Search for the cell housing the specified text and yield its (x, y) center coordinate. 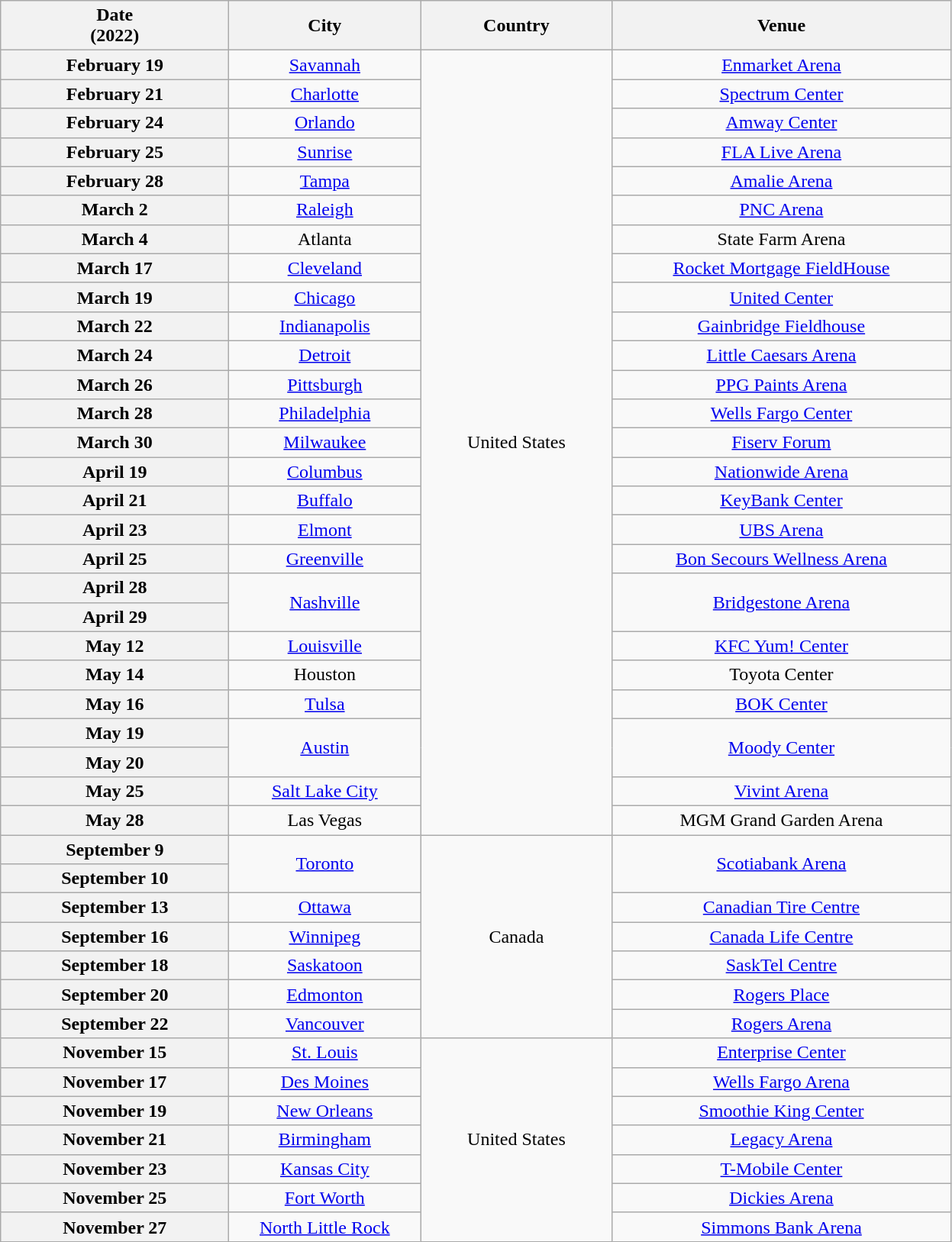
May 14 (115, 675)
Rogers Place (782, 995)
September 22 (115, 1024)
February 25 (115, 152)
April 28 (115, 588)
Fiserv Forum (782, 443)
May 12 (115, 646)
Las Vegas (325, 820)
Ottawa (325, 908)
Dickies Arena (782, 1198)
Amalie Arena (782, 181)
Bon Secours Wellness Arena (782, 559)
Birmingham (325, 1140)
November 21 (115, 1140)
Gainbridge Fieldhouse (782, 326)
April 29 (115, 617)
May 16 (115, 704)
March 30 (115, 443)
United Center (782, 297)
PNC Arena (782, 210)
April 21 (115, 501)
April 25 (115, 559)
Enmarket Arena (782, 65)
New Orleans (325, 1111)
Toronto (325, 864)
Vancouver (325, 1024)
Enterprise Center (782, 1053)
Indianapolis (325, 326)
Wells Fargo Center (782, 414)
Little Caesars Arena (782, 355)
Chicago (325, 297)
May 25 (115, 791)
KFC Yum! Center (782, 646)
Simmons Bank Arena (782, 1227)
Rocket Mortgage FieldHouse (782, 268)
SaskTel Centre (782, 966)
Winnipeg (325, 937)
Raleigh (325, 210)
Atlanta (325, 239)
Smoothie King Center (782, 1111)
March 2 (115, 210)
Tampa (325, 181)
Salt Lake City (325, 791)
Spectrum Center (782, 94)
September 10 (115, 879)
Rogers Arena (782, 1024)
March 28 (115, 414)
City (325, 26)
Saskatoon (325, 966)
Philadelphia (325, 414)
Greenville (325, 559)
Country (516, 26)
May 28 (115, 820)
February 28 (115, 181)
September 16 (115, 937)
Sunrise (325, 152)
Kansas City (325, 1169)
September 20 (115, 995)
Nashville (325, 602)
March 26 (115, 384)
March 4 (115, 239)
November 17 (115, 1082)
September 13 (115, 908)
KeyBank Center (782, 501)
March 17 (115, 268)
Legacy Arena (782, 1140)
Pittsburgh (325, 384)
St. Louis (325, 1053)
FLA Live Arena (782, 152)
PPG Paints Arena (782, 384)
May 19 (115, 733)
BOK Center (782, 704)
Bridgestone Arena (782, 602)
Amway Center (782, 123)
February 19 (115, 65)
September 9 (115, 850)
Wells Fargo Arena (782, 1082)
Austin (325, 747)
Venue (782, 26)
Nationwide Arena (782, 472)
Canada (516, 937)
November 23 (115, 1169)
November 25 (115, 1198)
T-Mobile Center (782, 1169)
MGM Grand Garden Arena (782, 820)
May 20 (115, 762)
Fort Worth (325, 1198)
Canadian Tire Centre (782, 908)
Cleveland (325, 268)
Louisville (325, 646)
Vivint Arena (782, 791)
Edmonton (325, 995)
March 22 (115, 326)
UBS Arena (782, 530)
November 27 (115, 1227)
Detroit (325, 355)
Milwaukee (325, 443)
Canada Life Centre (782, 937)
Columbus (325, 472)
February 24 (115, 123)
Scotiabank Arena (782, 864)
State Farm Arena (782, 239)
Elmont (325, 530)
Charlotte (325, 94)
Tulsa (325, 704)
Orlando (325, 123)
Houston (325, 675)
Toyota Center (782, 675)
April 19 (115, 472)
September 18 (115, 966)
Moody Center (782, 747)
March 24 (115, 355)
November 15 (115, 1053)
February 21 (115, 94)
November 19 (115, 1111)
April 23 (115, 530)
Des Moines (325, 1082)
March 19 (115, 297)
Date(2022) (115, 26)
Savannah (325, 65)
North Little Rock (325, 1227)
Buffalo (325, 501)
